Search for the cell housing the specified text and yield its (x, y) center coordinate. 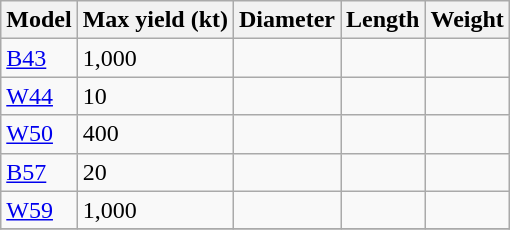
B43 (39, 58)
W50 (39, 134)
B57 (39, 172)
20 (155, 172)
Model (39, 20)
Diameter (288, 20)
400 (155, 134)
W44 (39, 96)
Weight (467, 20)
W59 (39, 210)
Length (383, 20)
Max yield (kt) (155, 20)
10 (155, 96)
